Return (x, y) of the center of cell containing provided text 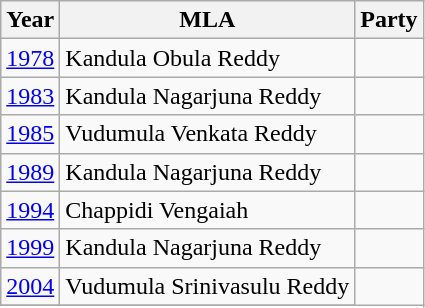
1994 (30, 210)
2004 (30, 286)
Vudumula Srinivasulu Reddy (208, 286)
Chappidi Vengaiah (208, 210)
Kandula Obula Reddy (208, 58)
1983 (30, 96)
Year (30, 20)
Party (389, 20)
1999 (30, 248)
1978 (30, 58)
1985 (30, 134)
1989 (30, 172)
MLA (208, 20)
Vudumula Venkata Reddy (208, 134)
